Capture the cell that displays the provided text and extract its [X, Y] central coordinate. 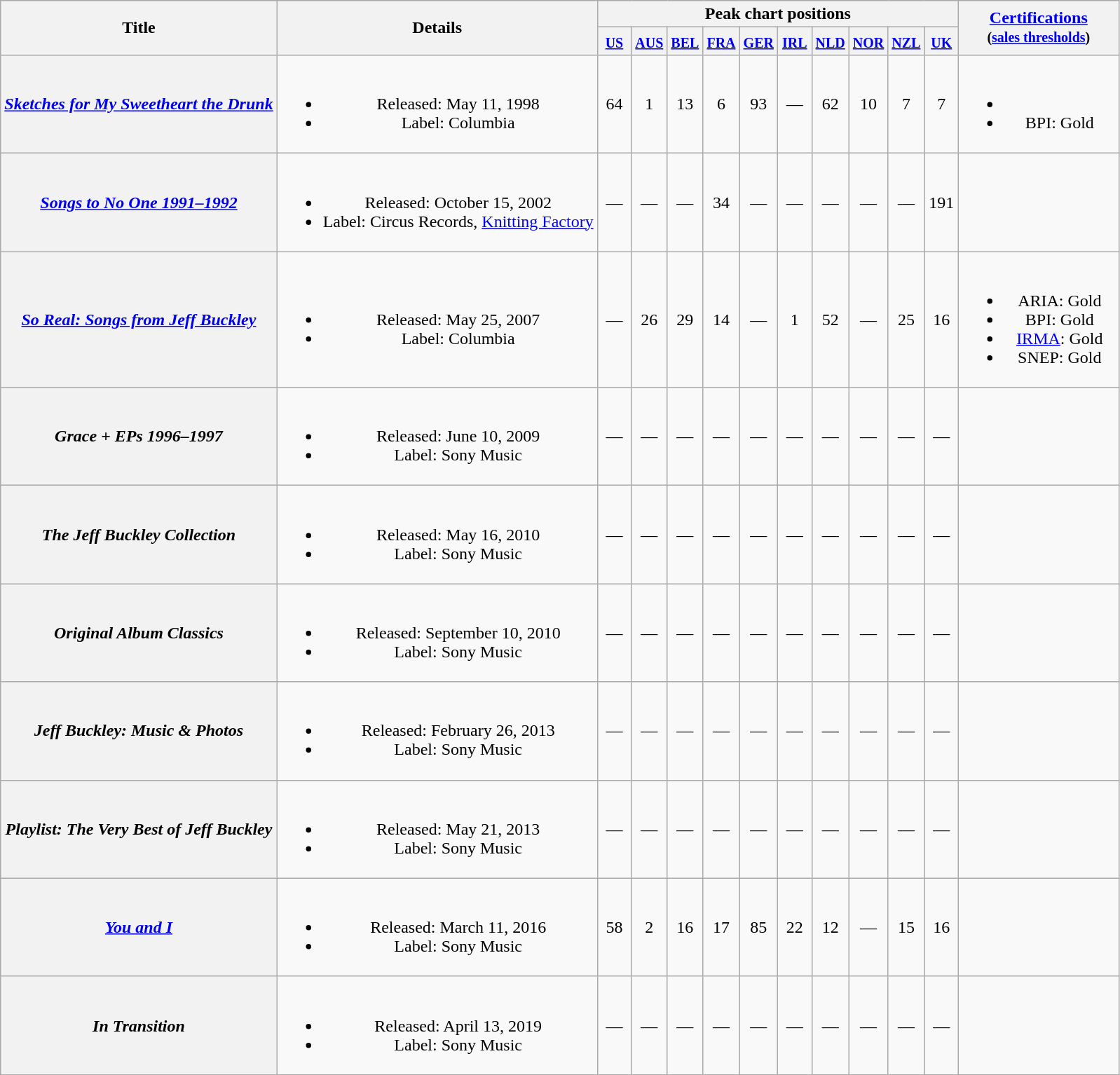
Playlist: The Very Best of Jeff Buckley [139, 829]
14 [721, 320]
Title [139, 28]
29 [685, 320]
ARIA: GoldBPI: GoldIRMA: GoldSNEP: Gold [1039, 320]
FRA [721, 41]
Grace + EPs 1996–1997 [139, 437]
Released: April 13, 2019Label: Sony Music [437, 1025]
The Jeff Buckley Collection [139, 535]
Released: February 26, 2013Label: Sony Music [437, 731]
Released: May 16, 2010Label: Sony Music [437, 535]
UK [942, 41]
Certifications(sales thresholds) [1039, 28]
15 [906, 927]
GER [758, 41]
13 [685, 104]
191 [942, 203]
Released: May 25, 2007Label: Columbia [437, 320]
Jeff Buckley: Music & Photos [139, 731]
85 [758, 927]
22 [795, 927]
93 [758, 104]
6 [721, 104]
IRL [795, 41]
58 [614, 927]
Sketches for My Sweetheart the Drunk [139, 104]
Released: October 15, 2002Label: Circus Records, Knitting Factory [437, 203]
Songs to No One 1991–1992 [139, 203]
In Transition [139, 1025]
NLD [830, 41]
NOR [868, 41]
AUS [649, 41]
Peak chart positions [778, 14]
64 [614, 104]
BPI: Gold [1039, 104]
Released: June 10, 2009Label: Sony Music [437, 437]
Released: March 11, 2016Label: Sony Music [437, 927]
US [614, 41]
Released: May 11, 1998Label: Columbia [437, 104]
Released: May 21, 2013Label: Sony Music [437, 829]
You and I [139, 927]
25 [906, 320]
52 [830, 320]
10 [868, 104]
BEL [685, 41]
Original Album Classics [139, 633]
12 [830, 927]
62 [830, 104]
NZL [906, 41]
17 [721, 927]
34 [721, 203]
26 [649, 320]
Details [437, 28]
2 [649, 927]
So Real: Songs from Jeff Buckley [139, 320]
Released: September 10, 2010Label: Sony Music [437, 633]
